Find where the given text appears and provide that cell's center as (X, Y) coordinate. 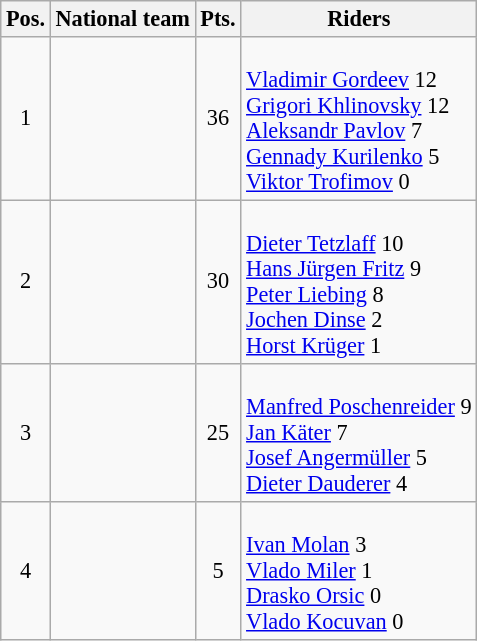
Vladimir Gordeev 12 Grigori Khlinovsky 12 Aleksandr Pavlov 7 Gennady Kurilenko 5 Viktor Trofimov 0 (359, 118)
Pos. (26, 19)
Manfred Poschenreider 9 Jan Käter 7 Josef Angermüller 5 Dieter Dauderer 4 (359, 432)
5 (218, 570)
National team (122, 19)
30 (218, 282)
3 (26, 432)
4 (26, 570)
25 (218, 432)
Dieter Tetzlaff 10 Hans Jürgen Fritz 9 Peter Liebing 8 Jochen Dinse 2 Horst Krüger 1 (359, 282)
Riders (359, 19)
1 (26, 118)
Ivan Molan 3 Vlado Miler 1 Drasko Orsic 0 Vlado Kocuvan 0 (359, 570)
36 (218, 118)
2 (26, 282)
Pts. (218, 19)
